Locate the cell with the specified text and output its [X, Y] center coordinate. 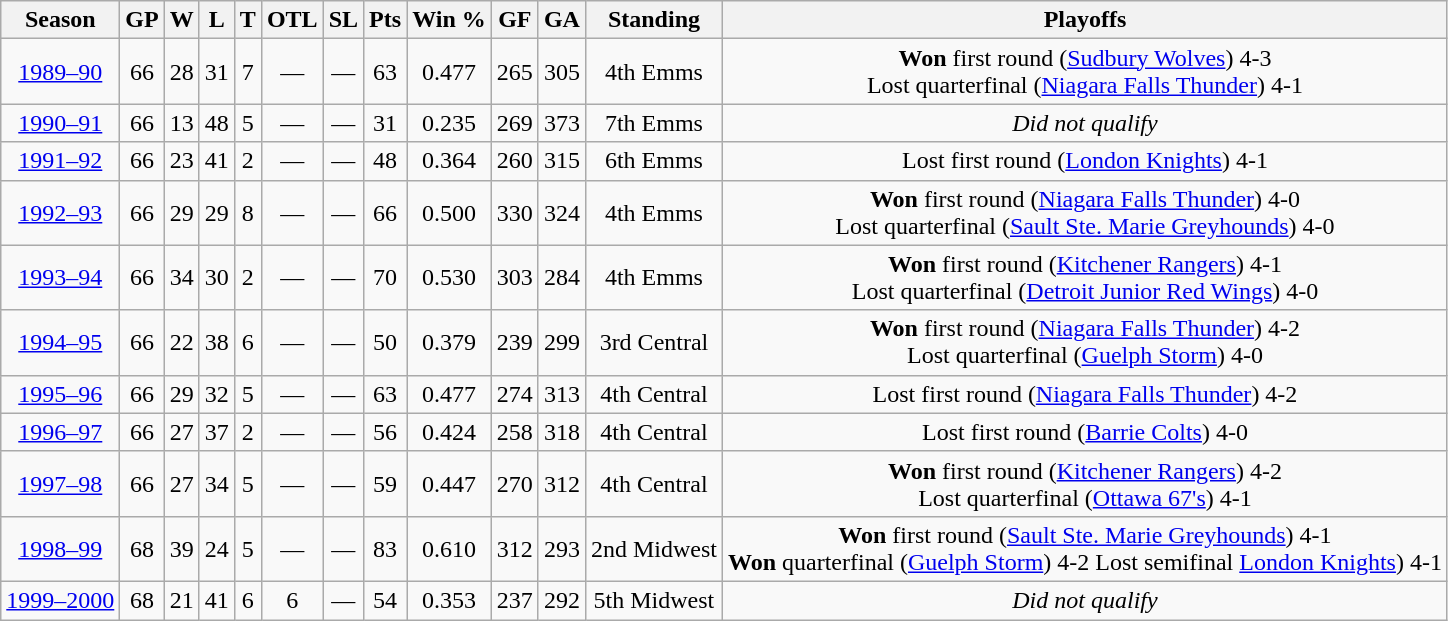
23 [182, 161]
Win % [450, 20]
W [182, 20]
237 [514, 600]
L [216, 20]
373 [562, 123]
Won first round (Sudbury Wolves) 4-3Lost quarterfinal (Niagara Falls Thunder) 4-1 [1084, 72]
269 [514, 123]
6th Emms [654, 161]
Pts [386, 20]
299 [562, 342]
22 [182, 342]
313 [562, 394]
330 [514, 212]
21 [182, 600]
324 [562, 212]
24 [216, 548]
Lost first round (London Knights) 4-1 [1084, 161]
0.424 [450, 432]
1990–91 [60, 123]
5th Midwest [654, 600]
Won first round (Kitchener Rangers) 4-1Lost quarterfinal (Detroit Junior Red Wings) 4-0 [1084, 278]
260 [514, 161]
13 [182, 123]
Lost first round (Barrie Colts) 4-0 [1084, 432]
318 [562, 432]
0.530 [450, 278]
0.353 [450, 600]
39 [182, 548]
1989–90 [60, 72]
258 [514, 432]
37 [216, 432]
1997–98 [60, 484]
Lost first round (Niagara Falls Thunder) 4-2 [1084, 394]
270 [514, 484]
Standing [654, 20]
GP [142, 20]
0.364 [450, 161]
70 [386, 278]
274 [514, 394]
3rd Central [654, 342]
Won first round (Niagara Falls Thunder) 4-2Lost quarterfinal (Guelph Storm) 4-0 [1084, 342]
50 [386, 342]
265 [514, 72]
Won first round (Sault Ste. Marie Greyhounds) 4-1Won quarterfinal (Guelph Storm) 4-2 Lost semifinal London Knights) 4-1 [1084, 548]
1995–96 [60, 394]
38 [216, 342]
1998–99 [60, 548]
Season [60, 20]
1999–2000 [60, 600]
239 [514, 342]
83 [386, 548]
1996–97 [60, 432]
Won first round (Kitchener Rangers) 4-2Lost quarterfinal (Ottawa 67's) 4-1 [1084, 484]
7th Emms [654, 123]
56 [386, 432]
54 [386, 600]
7 [248, 72]
OTL [292, 20]
32 [216, 394]
315 [562, 161]
Won first round (Niagara Falls Thunder) 4-0Lost quarterfinal (Sault Ste. Marie Greyhounds) 4-0 [1084, 212]
T [248, 20]
0.610 [450, 548]
0.379 [450, 342]
1994–95 [60, 342]
0.447 [450, 484]
293 [562, 548]
30 [216, 278]
284 [562, 278]
8 [248, 212]
GF [514, 20]
Playoffs [1084, 20]
0.500 [450, 212]
292 [562, 600]
1991–92 [60, 161]
28 [182, 72]
59 [386, 484]
SL [343, 20]
1992–93 [60, 212]
305 [562, 72]
1993–94 [60, 278]
0.235 [450, 123]
2nd Midwest [654, 548]
303 [514, 278]
GA [562, 20]
